Identify which cell holds the provided text, then report its (x, y) central coordinate. 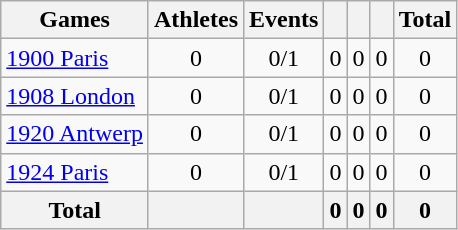
1908 London (75, 96)
Games (75, 20)
1900 Paris (75, 58)
Athletes (196, 20)
Events (284, 20)
1920 Antwerp (75, 134)
1924 Paris (75, 172)
